Capture the cell that displays the provided text and extract its (x, y) central coordinate. 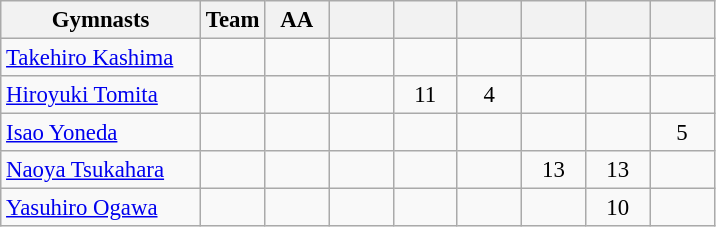
Hiroyuki Tomita (101, 95)
Naoya Tsukahara (101, 170)
4 (489, 95)
11 (425, 95)
Gymnasts (101, 20)
Team (232, 20)
AA (297, 20)
Takehiro Kashima (101, 58)
5 (682, 133)
Yasuhiro Ogawa (101, 208)
Isao Yoneda (101, 133)
10 (618, 208)
